Output the (x, y) coordinate of the center of the cell containing the given text.  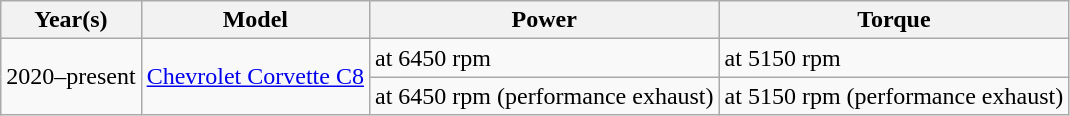
Power (544, 20)
at 6450 rpm (544, 58)
Chevrolet Corvette C8 (255, 77)
Model (255, 20)
at 5150 rpm (894, 58)
Year(s) (71, 20)
Torque (894, 20)
at 6450 rpm (performance exhaust) (544, 96)
at 5150 rpm (performance exhaust) (894, 96)
2020–present (71, 77)
